Scan for the cell matching the given text and deliver its (X, Y) coordinate at center. 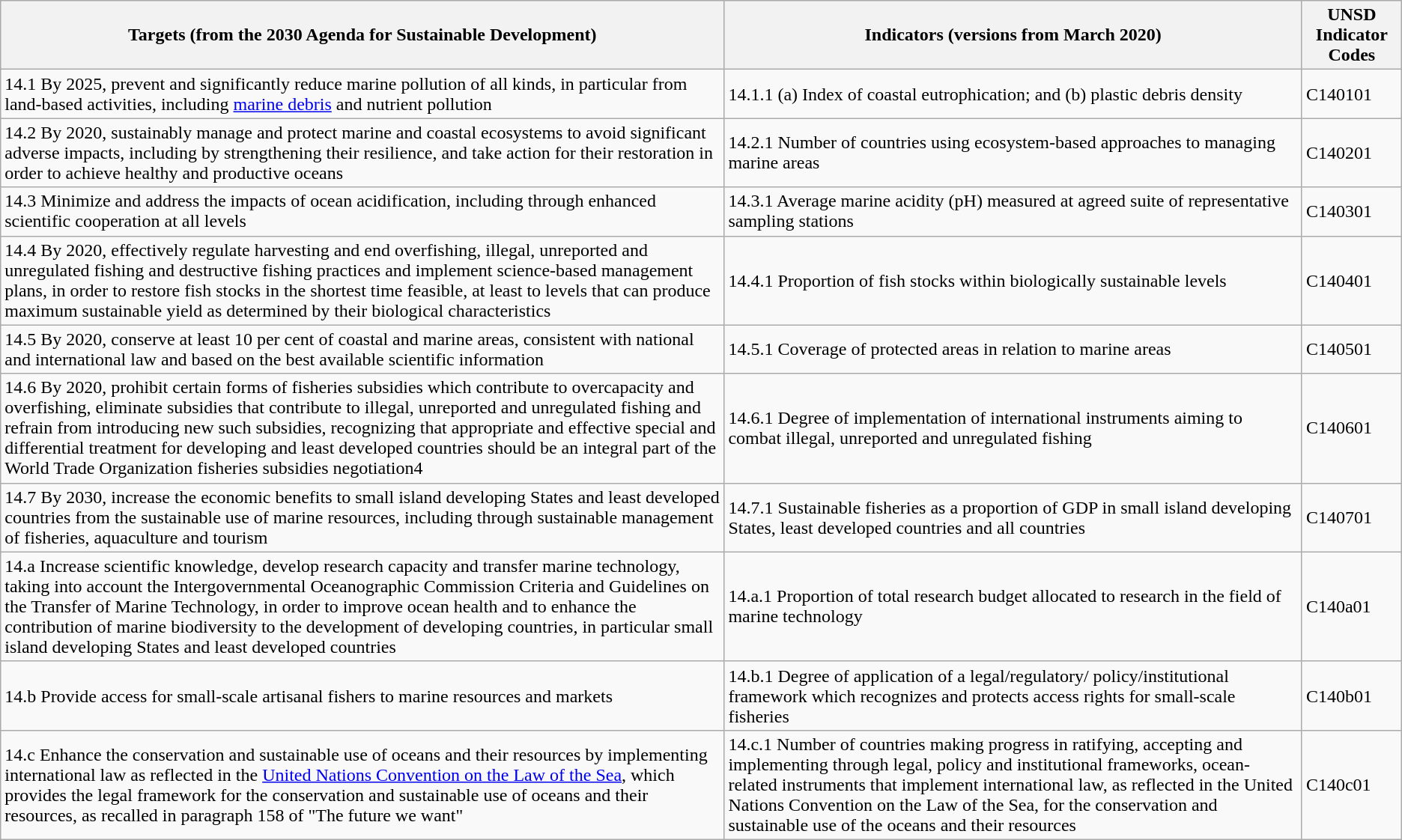
14.7.1 Sustainable fisheries as a proportion of GDP in small island developing States, least developed countries and all countries (1013, 517)
C140101 (1351, 94)
C140301 (1351, 211)
14.3 Minimize and address the impacts of ocean acidification, including through enhanced scientific cooperation at all levels (362, 211)
14.b Provide access for small-scale artisanal fishers to marine resources and markets (362, 696)
14.5.1 Coverage of protected areas in relation to marine areas (1013, 349)
UNSD Indicator Codes (1351, 35)
14.2.1 Number of countries using ecosystem-based approaches to managing marine areas (1013, 153)
C140b01 (1351, 696)
C140a01 (1351, 606)
Indicators (versions from March 2020) (1013, 35)
14.4.1 Proportion of fish stocks within biologically sustainable levels (1013, 280)
C140c01 (1351, 785)
Targets (from the 2030 Agenda for Sustainable Development) (362, 35)
C140501 (1351, 349)
14.6.1 Degree of implementation of international instruments aiming to combat illegal, unreported and unregulated fishing (1013, 428)
C140701 (1351, 517)
C140601 (1351, 428)
14.3.1 Average marine acidity (pH) measured at agreed suite of representative sampling stations (1013, 211)
C140401 (1351, 280)
C140201 (1351, 153)
14.1.1 (a) Index of coastal eutrophication; and (b) plastic debris density (1013, 94)
14.a.1 Proportion of total research budget allocated to research in the field of marine technology (1013, 606)
